Output the [X, Y] coordinate of the center of the cell containing the given text.  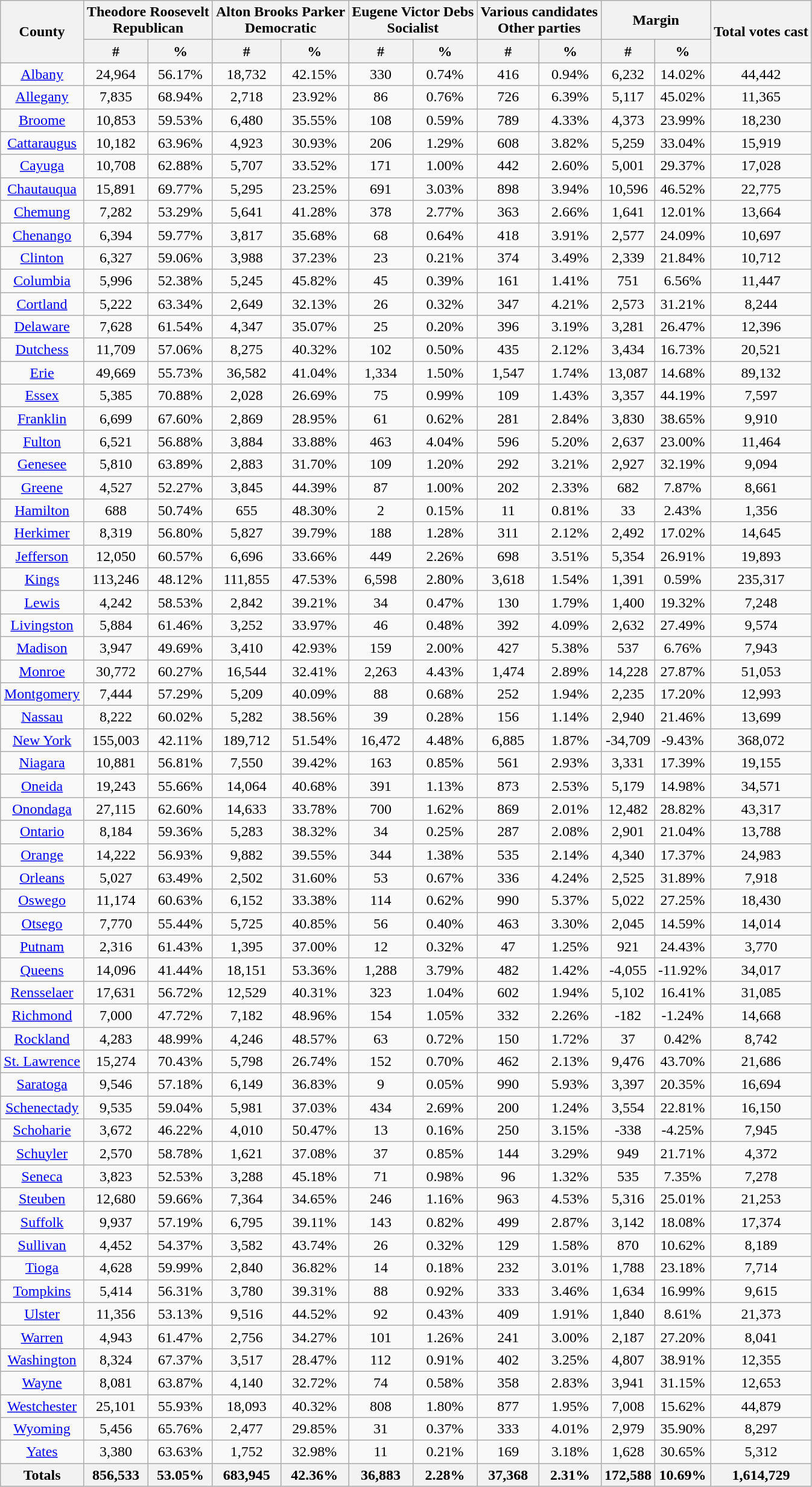
63.96% [180, 143]
51.54% [315, 740]
61 [381, 419]
683,945 [246, 1475]
2.00% [445, 648]
44,442 [761, 74]
56.88% [180, 442]
1.91% [571, 1314]
26.91% [683, 556]
0.43% [445, 1314]
6.39% [571, 97]
53.36% [315, 969]
921 [627, 946]
21.84% [683, 258]
56.93% [180, 855]
113,246 [116, 579]
0.16% [445, 1130]
1,547 [508, 373]
3.30% [571, 924]
5,996 [116, 281]
-1.24% [683, 1015]
59.53% [180, 120]
409 [508, 1314]
4,923 [246, 143]
2.87% [571, 1222]
1.62% [445, 809]
Warren [42, 1337]
856,533 [116, 1475]
Orange [42, 855]
25 [381, 327]
4,373 [627, 120]
37.08% [315, 1153]
53.29% [180, 212]
1.05% [445, 1015]
0.18% [445, 1268]
36,883 [381, 1475]
12.01% [683, 212]
Jefferson [42, 556]
12,653 [761, 1383]
34,571 [761, 786]
11,365 [761, 97]
23 [381, 258]
44.39% [315, 487]
Hamilton [42, 510]
12,529 [246, 992]
45.82% [315, 281]
15.62% [683, 1406]
-4.25% [683, 1130]
3,947 [116, 648]
6,795 [246, 1222]
16.41% [683, 992]
36,582 [246, 373]
726 [508, 97]
17,374 [761, 1222]
2.93% [571, 763]
1.43% [571, 396]
9,882 [246, 855]
12,396 [761, 327]
602 [508, 992]
Ontario [42, 832]
Niagara [42, 763]
4.01% [571, 1429]
7,770 [116, 924]
13,699 [761, 717]
39.31% [315, 1291]
-4,055 [627, 969]
7,550 [246, 763]
59.77% [180, 235]
3,823 [116, 1176]
2,339 [627, 258]
3,357 [627, 396]
427 [508, 648]
6,327 [116, 258]
112 [381, 1360]
2,028 [246, 396]
152 [381, 1062]
2.53% [571, 786]
13,087 [627, 373]
Seneca [42, 1176]
1.16% [445, 1199]
14.59% [683, 924]
Franklin [42, 419]
33.38% [315, 901]
5,295 [246, 189]
55.66% [180, 786]
358 [508, 1383]
62.88% [180, 166]
Delaware [42, 327]
3,884 [246, 442]
Tompkins [42, 1291]
1,641 [627, 212]
14,096 [116, 969]
28.95% [315, 419]
57.19% [180, 1222]
8,297 [761, 1429]
36.82% [315, 1268]
63 [381, 1038]
33.52% [315, 166]
25.01% [683, 1199]
3.79% [445, 969]
3.01% [571, 1268]
2,573 [627, 303]
Greene [42, 487]
0.76% [445, 97]
7,364 [246, 1199]
32.13% [315, 303]
7,628 [116, 327]
5,245 [246, 281]
3,281 [627, 327]
2,263 [381, 671]
3.00% [571, 1337]
32.98% [315, 1452]
3.03% [445, 189]
37.00% [315, 946]
5,798 [246, 1062]
60.63% [180, 901]
416 [508, 74]
332 [508, 1015]
48.12% [180, 579]
1,752 [246, 1452]
0.39% [445, 281]
10.62% [683, 1245]
4,943 [116, 1337]
28.47% [315, 1360]
63.34% [180, 303]
38.56% [315, 717]
2.28% [445, 1475]
3.94% [571, 189]
1,614,729 [761, 1475]
Various candidatesOther parties [539, 21]
154 [381, 1015]
56.17% [180, 74]
9,574 [761, 625]
2,570 [116, 1153]
10,697 [761, 235]
8,222 [116, 717]
0.20% [445, 327]
33.88% [315, 442]
Schoharie [42, 1130]
8,319 [116, 533]
3,845 [246, 487]
3,770 [761, 946]
51,053 [761, 671]
Sullivan [42, 1245]
0.91% [445, 1360]
3.91% [571, 235]
5,312 [761, 1452]
6,885 [508, 740]
232 [508, 1268]
3,142 [627, 1222]
Allegany [42, 97]
402 [508, 1360]
Wayne [42, 1383]
18,093 [246, 1406]
-9.43% [683, 740]
12,355 [761, 1360]
68 [381, 235]
3,252 [246, 625]
163 [381, 763]
0.94% [571, 74]
31.70% [315, 464]
1,840 [627, 1314]
3,817 [246, 235]
1.42% [571, 969]
0.98% [445, 1176]
6,598 [381, 579]
5,884 [116, 625]
32.41% [315, 671]
330 [381, 74]
60.57% [180, 556]
3.46% [571, 1291]
41.44% [180, 969]
-11.92% [683, 969]
655 [246, 510]
14,668 [761, 1015]
4.53% [571, 1199]
0.58% [445, 1383]
56 [381, 924]
2,901 [627, 832]
3,582 [246, 1245]
2,235 [627, 694]
499 [508, 1222]
36.83% [315, 1085]
378 [381, 212]
53.13% [180, 1314]
188 [381, 533]
57.06% [180, 350]
9,094 [761, 464]
33.66% [315, 556]
0.70% [445, 1062]
144 [508, 1153]
0.72% [445, 1038]
3,618 [508, 579]
482 [508, 969]
39.42% [315, 763]
52.38% [180, 281]
6,521 [116, 442]
8,184 [116, 832]
16.73% [683, 350]
1.50% [445, 373]
2.31% [571, 1475]
4.09% [571, 625]
246 [381, 1199]
5,827 [246, 533]
7,835 [116, 97]
2,840 [246, 1268]
0.67% [445, 878]
3,672 [116, 1130]
462 [508, 1062]
14,633 [246, 809]
16.99% [683, 1291]
808 [381, 1406]
44.19% [683, 396]
55.44% [180, 924]
2.89% [571, 671]
963 [508, 1199]
4.24% [571, 878]
700 [381, 809]
751 [627, 281]
21.71% [683, 1153]
5,707 [246, 166]
16,150 [761, 1108]
39.11% [315, 1222]
14.68% [683, 373]
31.21% [683, 303]
70.43% [180, 1062]
0.92% [445, 1291]
61.43% [180, 946]
42.36% [315, 1475]
2,649 [246, 303]
9 [381, 1085]
1.24% [571, 1108]
24,983 [761, 855]
Chemung [42, 212]
Rensselaer [42, 992]
40.31% [315, 992]
43.74% [315, 1245]
368,072 [761, 740]
435 [508, 350]
28.82% [683, 809]
19,155 [761, 763]
9,546 [116, 1085]
Orleans [42, 878]
155,003 [116, 740]
20,521 [761, 350]
11,464 [761, 442]
2,883 [246, 464]
Columbia [42, 281]
Washington [42, 1360]
19.32% [683, 602]
35.07% [315, 327]
691 [381, 189]
0.28% [445, 717]
12,993 [761, 694]
32.19% [683, 464]
Chenango [42, 235]
6,152 [246, 901]
7,945 [761, 1130]
2.43% [683, 510]
40.85% [315, 924]
1,621 [246, 1153]
1.79% [571, 602]
4.04% [445, 442]
31,085 [761, 992]
14.98% [683, 786]
65.76% [180, 1429]
0.74% [445, 74]
18.08% [683, 1222]
17.02% [683, 533]
30.93% [315, 143]
1.14% [571, 717]
537 [627, 648]
6.56% [683, 281]
Wyoming [42, 1429]
5,179 [627, 786]
Oswego [42, 901]
1.28% [445, 533]
62.60% [180, 809]
26.47% [683, 327]
8,189 [761, 1245]
7,597 [761, 396]
1,288 [381, 969]
63.87% [180, 1383]
68.94% [180, 97]
2,632 [627, 625]
34,017 [761, 969]
2.14% [571, 855]
3.82% [571, 143]
58.78% [180, 1153]
53 [381, 878]
Schenectady [42, 1108]
1.13% [445, 786]
108 [381, 120]
608 [508, 143]
61.47% [180, 1337]
4.33% [571, 120]
5,354 [627, 556]
6,696 [246, 556]
27.49% [683, 625]
1,391 [627, 579]
Yates [42, 1452]
24,964 [116, 74]
449 [381, 556]
3,830 [627, 419]
4,527 [116, 487]
89,132 [761, 373]
37.23% [315, 258]
15,919 [761, 143]
34.65% [315, 1199]
37.03% [315, 1108]
30.65% [683, 1452]
31.60% [315, 878]
71 [381, 1176]
67.60% [180, 419]
44,879 [761, 1406]
-34,709 [627, 740]
12 [381, 946]
45 [381, 281]
57.18% [180, 1085]
34.27% [315, 1337]
18,151 [246, 969]
5,641 [246, 212]
Saratoga [42, 1085]
111,855 [246, 579]
59.04% [180, 1108]
3,288 [246, 1176]
2.80% [445, 579]
3.29% [571, 1153]
21,686 [761, 1062]
7.87% [683, 487]
5,222 [116, 303]
3.21% [571, 464]
9,535 [116, 1108]
688 [116, 510]
5.37% [571, 901]
26.69% [315, 396]
2.66% [571, 212]
596 [508, 442]
25,101 [116, 1406]
3,517 [246, 1360]
2,502 [246, 878]
5.93% [571, 1085]
311 [508, 533]
6,232 [627, 74]
434 [381, 1108]
10,596 [627, 189]
96 [508, 1176]
10,881 [116, 763]
4,452 [116, 1245]
74 [381, 1383]
5,725 [246, 924]
56.31% [180, 1291]
Putnam [42, 946]
5,102 [627, 992]
59.66% [180, 1199]
55.93% [180, 1406]
Onondaga [42, 809]
17.39% [683, 763]
11,356 [116, 1314]
14,064 [246, 786]
16,472 [381, 740]
323 [381, 992]
4,347 [246, 327]
47 [508, 946]
46.52% [683, 189]
7,278 [761, 1176]
5,209 [246, 694]
8.61% [683, 1314]
60.02% [180, 717]
49,669 [116, 373]
8,742 [761, 1038]
202 [508, 487]
3.25% [571, 1360]
19,893 [761, 556]
58.53% [180, 602]
0.40% [445, 924]
39.79% [315, 533]
1,474 [508, 671]
789 [508, 120]
Montgomery [42, 694]
47.72% [180, 1015]
48.96% [315, 1015]
30,772 [116, 671]
4.43% [445, 671]
29.85% [315, 1429]
1,334 [381, 373]
43.70% [683, 1062]
16,544 [246, 671]
Clinton [42, 258]
5,385 [116, 396]
2.84% [571, 419]
Broome [42, 120]
0.47% [445, 602]
3.15% [571, 1130]
143 [381, 1222]
1.95% [571, 1406]
2,477 [246, 1429]
39.55% [315, 855]
42.93% [315, 648]
4,010 [246, 1130]
898 [508, 189]
0.37% [445, 1429]
Cattaraugus [42, 143]
1.38% [445, 855]
156 [508, 717]
45.02% [683, 97]
23.99% [683, 120]
1.87% [571, 740]
561 [508, 763]
4.21% [571, 303]
682 [627, 487]
26.74% [315, 1062]
23.00% [683, 442]
189,712 [246, 740]
8,324 [116, 1360]
287 [508, 832]
Livingston [42, 625]
6.76% [683, 648]
1,634 [627, 1291]
0.64% [445, 235]
39 [381, 717]
7,000 [116, 1015]
2,525 [627, 878]
8,661 [761, 487]
21,253 [761, 1199]
10,182 [116, 143]
3,380 [116, 1452]
22,775 [761, 189]
56.80% [180, 533]
11,709 [116, 350]
0.48% [445, 625]
17.37% [683, 855]
391 [381, 786]
Lewis [42, 602]
2,718 [246, 97]
5,117 [627, 97]
45.18% [315, 1176]
43,317 [761, 809]
33.04% [683, 143]
2,869 [246, 419]
Nassau [42, 717]
38.91% [683, 1360]
1.74% [571, 373]
Tioga [42, 1268]
10,712 [761, 258]
1.20% [445, 464]
7,714 [761, 1268]
54.37% [180, 1245]
Schuyler [42, 1153]
281 [508, 419]
31.15% [683, 1383]
46 [381, 625]
698 [508, 556]
21,373 [761, 1314]
Margin [655, 21]
Westchester [42, 1406]
41.04% [315, 373]
7,918 [761, 878]
14,228 [627, 671]
5,810 [116, 464]
Albany [42, 74]
37,368 [508, 1475]
52.27% [180, 487]
5,259 [627, 143]
39.21% [315, 602]
3,410 [246, 648]
0.81% [571, 510]
3,331 [627, 763]
4,372 [761, 1153]
9,937 [116, 1222]
Essex [42, 396]
8,244 [761, 303]
2 [381, 510]
52.53% [180, 1176]
23.92% [315, 97]
7,248 [761, 602]
Totals [42, 1475]
11,174 [116, 901]
7,444 [116, 694]
Oneida [42, 786]
13,664 [761, 212]
6,394 [116, 235]
877 [508, 1406]
9,910 [761, 419]
1.25% [571, 946]
5,981 [246, 1108]
2,316 [116, 946]
92 [381, 1314]
11,447 [761, 281]
63.49% [180, 878]
2.01% [571, 809]
2,842 [246, 602]
63.63% [180, 1452]
7,943 [761, 648]
2.83% [571, 1383]
Herkimer [42, 533]
59.06% [180, 258]
23.18% [683, 1268]
44.52% [315, 1314]
50.74% [180, 510]
27.87% [683, 671]
3.51% [571, 556]
2,979 [627, 1429]
Eugene Victor DebsSocialist [413, 21]
57.29% [180, 694]
161 [508, 281]
8,081 [116, 1383]
292 [508, 464]
870 [627, 1245]
18,430 [761, 901]
14,014 [761, 924]
6,699 [116, 419]
47.53% [315, 579]
442 [508, 166]
14.02% [683, 74]
4.48% [445, 740]
21.04% [683, 832]
1.41% [571, 281]
250 [508, 1130]
171 [381, 166]
10,708 [116, 166]
31 [381, 1429]
Erie [42, 373]
35.90% [683, 1429]
Alton Brooks Parker Democratic [280, 21]
9,615 [761, 1291]
County [42, 31]
2,756 [246, 1337]
Genesee [42, 464]
3.49% [571, 258]
Kings [42, 579]
13 [381, 1130]
46.22% [180, 1130]
2,940 [627, 717]
48.99% [180, 1038]
12,680 [116, 1199]
241 [508, 1337]
7,282 [116, 212]
1,356 [761, 510]
2,577 [627, 235]
70.88% [180, 396]
Steuben [42, 1199]
2.69% [445, 1108]
38.65% [683, 419]
2,637 [627, 442]
252 [508, 694]
40.09% [315, 694]
4,807 [627, 1360]
7,008 [627, 1406]
344 [381, 855]
-182 [627, 1015]
33.97% [315, 625]
8,041 [761, 1337]
Dutchess [42, 350]
14 [381, 1268]
16,694 [761, 1085]
0.25% [445, 832]
8,275 [246, 350]
Cortland [42, 303]
New York [42, 740]
1.29% [445, 143]
12,050 [116, 556]
5,283 [246, 832]
101 [381, 1337]
130 [508, 602]
9,516 [246, 1314]
14,645 [761, 533]
15,891 [116, 189]
Suffolk [42, 1222]
56.81% [180, 763]
3,988 [246, 258]
5.38% [571, 648]
19,243 [116, 786]
86 [381, 97]
53.05% [180, 1475]
Ulster [42, 1314]
33.78% [315, 809]
60.27% [180, 671]
0.42% [683, 1038]
Richmond [42, 1015]
1.04% [445, 992]
2,927 [627, 464]
Fulton [42, 442]
48.30% [315, 510]
Otsego [42, 924]
5,022 [627, 901]
75 [381, 396]
169 [508, 1452]
2.60% [571, 166]
159 [381, 648]
1,628 [627, 1452]
1.58% [571, 1245]
38.32% [315, 832]
Monroe [42, 671]
0.50% [445, 350]
24.43% [683, 946]
1.26% [445, 1337]
4,246 [246, 1038]
0.05% [445, 1085]
15,274 [116, 1062]
102 [381, 350]
3,554 [627, 1108]
12,482 [627, 809]
1.54% [571, 579]
63.89% [180, 464]
1.80% [445, 1406]
42.15% [315, 74]
61.46% [180, 625]
1,400 [627, 602]
31.89% [683, 878]
3.18% [571, 1452]
27.20% [683, 1337]
3,434 [627, 350]
42.11% [180, 740]
18,732 [246, 74]
7,182 [246, 1015]
3.19% [571, 327]
4,242 [116, 602]
396 [508, 327]
2.33% [571, 487]
2.77% [445, 212]
2,492 [627, 533]
17,028 [761, 166]
33 [627, 510]
3,780 [246, 1291]
9,476 [627, 1062]
418 [508, 235]
67.37% [180, 1360]
374 [508, 258]
5,456 [116, 1429]
St. Lawrence [42, 1062]
17,631 [116, 992]
1,788 [627, 1268]
5,414 [116, 1291]
5,001 [627, 166]
Madison [42, 648]
5,027 [116, 878]
1,395 [246, 946]
3,941 [627, 1383]
3,397 [627, 1085]
32.72% [315, 1383]
7.35% [683, 1176]
Cayuga [42, 166]
869 [508, 809]
1.72% [571, 1038]
13,788 [761, 832]
4,340 [627, 855]
0.99% [445, 396]
48.57% [315, 1038]
59.36% [180, 832]
23.25% [315, 189]
35.55% [315, 120]
6,480 [246, 120]
41.28% [315, 212]
27,115 [116, 809]
Chautauqua [42, 189]
0.68% [445, 694]
4,140 [246, 1383]
Rockland [42, 1038]
235,317 [761, 579]
21.46% [683, 717]
59.99% [180, 1268]
347 [508, 303]
10.69% [683, 1475]
0.15% [445, 510]
5,316 [627, 1199]
Total votes cast [761, 31]
10,853 [116, 120]
20.35% [683, 1085]
2.13% [571, 1062]
114 [381, 901]
27.25% [683, 901]
69.77% [180, 189]
200 [508, 1108]
1.32% [571, 1176]
17.20% [683, 694]
35.68% [315, 235]
4,628 [116, 1268]
18,230 [761, 120]
172,588 [627, 1475]
363 [508, 212]
392 [508, 625]
2,187 [627, 1337]
873 [508, 786]
206 [381, 143]
5.20% [571, 442]
150 [508, 1038]
87 [381, 487]
40.68% [315, 786]
55.73% [180, 373]
-338 [627, 1130]
6,149 [246, 1085]
0.82% [445, 1222]
4,283 [116, 1038]
22.81% [683, 1108]
61.54% [180, 327]
129 [508, 1245]
29.37% [683, 166]
5,282 [246, 717]
2,045 [627, 924]
2.08% [571, 832]
14,222 [116, 855]
56.72% [180, 992]
336 [508, 878]
50.47% [315, 1130]
24.09% [683, 235]
Queens [42, 969]
949 [627, 1153]
49.69% [180, 648]
Theodore RooseveltRepublican [148, 21]
